Detect which cell encompasses the target text, then output its [x, y] center coordinate. 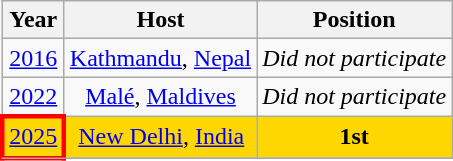
2022 [33, 97]
Year [33, 20]
Position [354, 20]
Kathmandu, Nepal [160, 58]
2016 [33, 58]
New Delhi, India [160, 136]
Malé, Maldives [160, 97]
2025 [33, 136]
Host [160, 20]
1st [354, 136]
